Identify which cell holds the provided text, then report its [x, y] central coordinate. 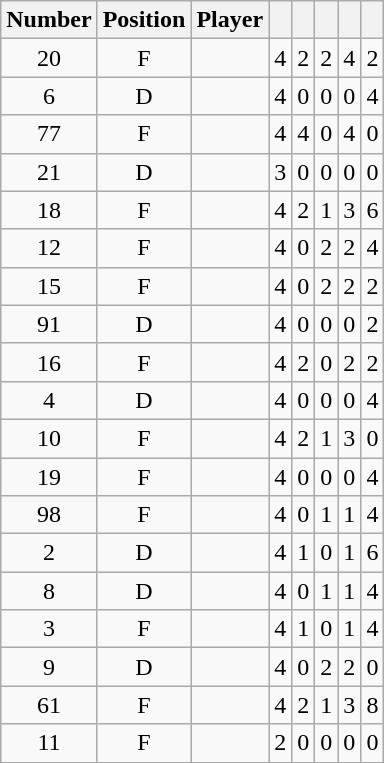
98 [49, 515]
19 [49, 477]
91 [49, 324]
61 [49, 705]
10 [49, 438]
20 [49, 58]
21 [49, 172]
12 [49, 248]
9 [49, 667]
Number [49, 20]
Player [230, 20]
18 [49, 210]
15 [49, 286]
16 [49, 362]
77 [49, 134]
Position [144, 20]
11 [49, 743]
